Determine the [x, y] coordinate at the center of the cell enclosing the given text.  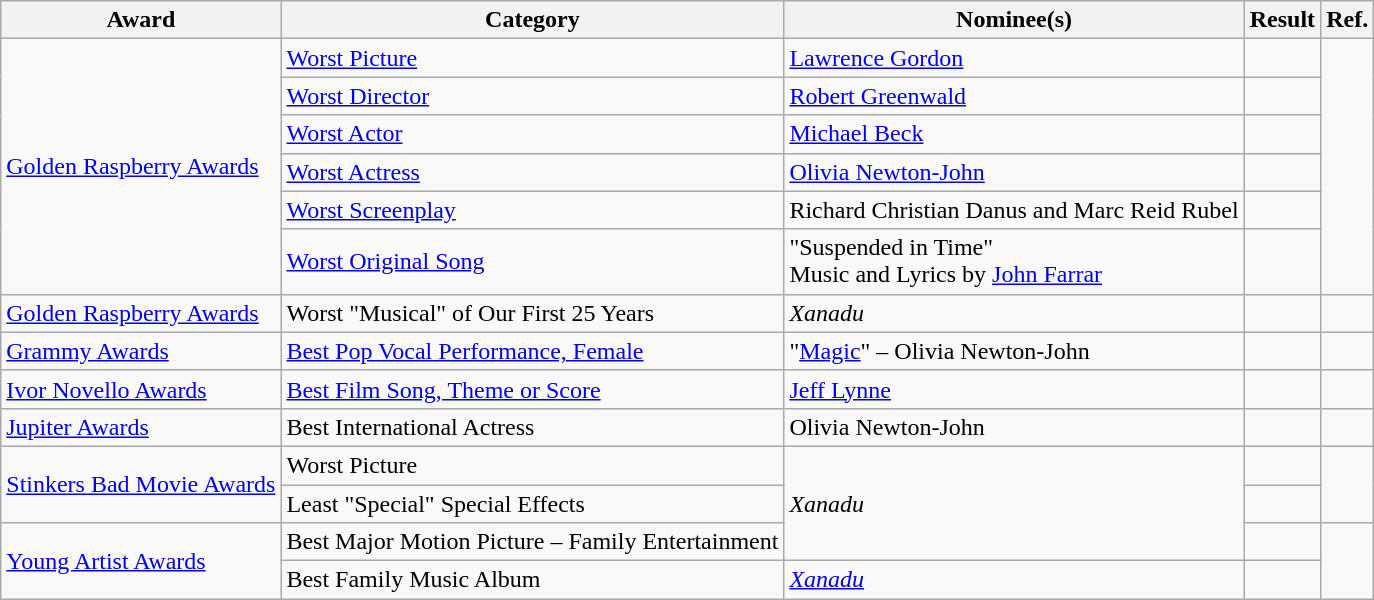
Best Family Music Album [532, 580]
Robert Greenwald [1014, 96]
Ref. [1348, 20]
Grammy Awards [141, 351]
"Suspended in Time" Music and Lyrics by John Farrar [1014, 262]
Worst "Musical" of Our First 25 Years [532, 313]
Category [532, 20]
Best Film Song, Theme or Score [532, 389]
Lawrence Gordon [1014, 58]
Worst Actress [532, 172]
"Magic" – Olivia Newton-John [1014, 351]
Michael Beck [1014, 134]
Best Major Motion Picture – Family Entertainment [532, 542]
Young Artist Awards [141, 561]
Best Pop Vocal Performance, Female [532, 351]
Award [141, 20]
Jeff Lynne [1014, 389]
Ivor Novello Awards [141, 389]
Jupiter Awards [141, 427]
Worst Original Song [532, 262]
Best International Actress [532, 427]
Result [1282, 20]
Richard Christian Danus and Marc Reid Rubel [1014, 210]
Stinkers Bad Movie Awards [141, 484]
Nominee(s) [1014, 20]
Worst Actor [532, 134]
Worst Screenplay [532, 210]
Least "Special" Special Effects [532, 503]
Worst Director [532, 96]
